Pinpoint the cell where the given text exists, returning its [x, y] midpoint coordinate. 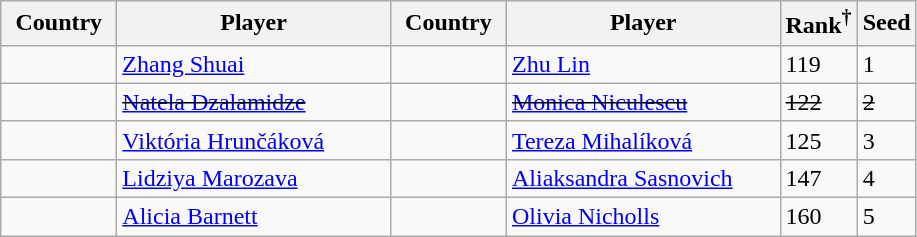
122 [818, 102]
Alicia Barnett [254, 217]
147 [818, 178]
Zhang Shuai [254, 64]
125 [818, 140]
Lidziya Marozava [254, 178]
5 [886, 217]
Tereza Mihalíková [643, 140]
1 [886, 64]
2 [886, 102]
Seed [886, 24]
Aliaksandra Sasnovich [643, 178]
119 [818, 64]
Viktória Hrunčáková [254, 140]
4 [886, 178]
Olivia Nicholls [643, 217]
3 [886, 140]
Zhu Lin [643, 64]
Rank† [818, 24]
160 [818, 217]
Monica Niculescu [643, 102]
Natela Dzalamidze [254, 102]
